From the cell containing the given text, extract its center point as [x, y] coordinate. 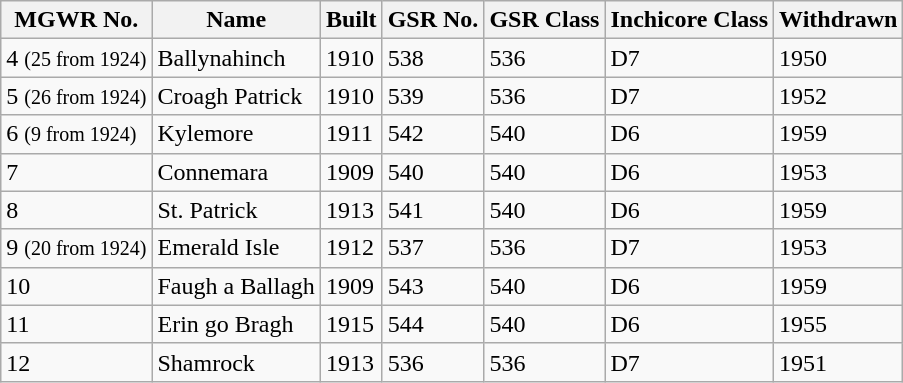
Inchicore Class [690, 20]
1950 [838, 58]
537 [433, 248]
6 (9 from 1924) [76, 134]
4 (25 from 1924) [76, 58]
Withdrawn [838, 20]
Faugh a Ballagh [236, 286]
11 [76, 324]
12 [76, 362]
5 (26 from 1924) [76, 96]
GSR No. [433, 20]
Connemara [236, 172]
Emerald Isle [236, 248]
Erin go Bragh [236, 324]
St. Patrick [236, 210]
9 (20 from 1924) [76, 248]
8 [76, 210]
541 [433, 210]
Built [351, 20]
10 [76, 286]
GSR Class [544, 20]
1912 [351, 248]
Kylemore [236, 134]
MGWR No. [76, 20]
1952 [838, 96]
7 [76, 172]
1955 [838, 324]
Shamrock [236, 362]
539 [433, 96]
Croagh Patrick [236, 96]
538 [433, 58]
Name [236, 20]
542 [433, 134]
543 [433, 286]
Ballynahinch [236, 58]
544 [433, 324]
1951 [838, 362]
1911 [351, 134]
1915 [351, 324]
